Capture the cell that displays the provided text and extract its [X, Y] central coordinate. 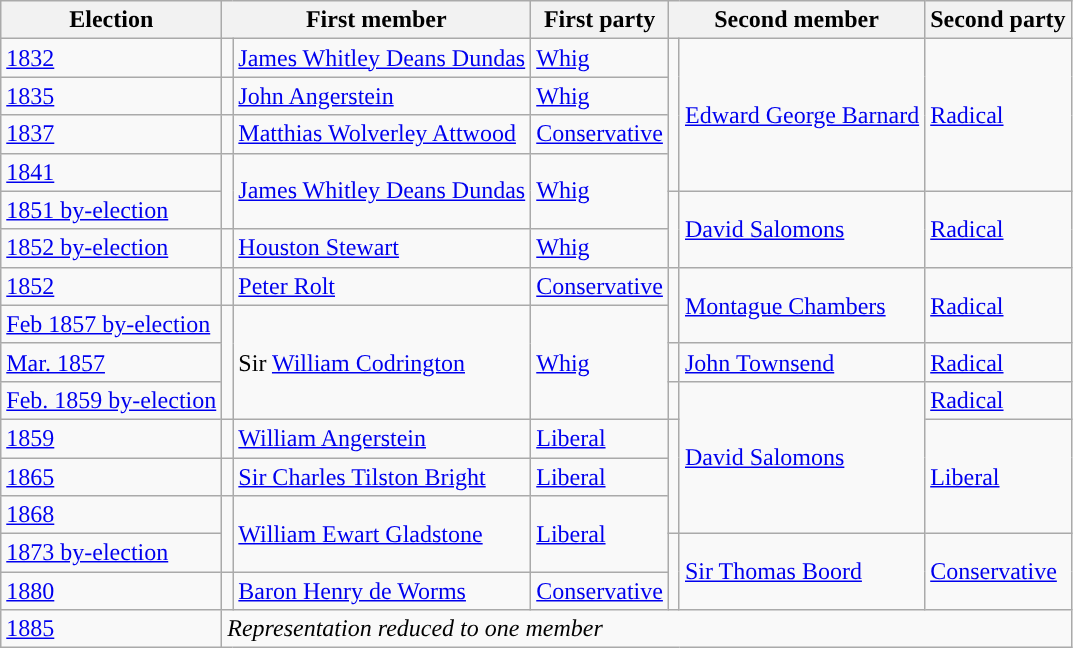
Montague Chambers [802, 305]
John Townsend [802, 362]
1851 by-election [112, 210]
1835 [112, 96]
1852 by-election [112, 248]
Edward George Barnard [802, 115]
1880 [112, 591]
1859 [112, 438]
Matthias Wolverley Attwood [382, 134]
Feb 1857 by-election [112, 324]
1832 [112, 58]
Second member [796, 20]
1852 [112, 286]
Feb. 1859 by-election [112, 400]
Second party [998, 20]
First party [600, 20]
First member [376, 20]
John Angerstein [382, 96]
Mar. 1857 [112, 362]
1868 [112, 515]
William Angerstein [382, 438]
William Ewart Gladstone [382, 534]
Sir Charles Tilston Bright [382, 477]
Sir William Codrington [382, 362]
Baron Henry de Worms [382, 591]
1865 [112, 477]
1885 [112, 629]
Houston Stewart [382, 248]
1837 [112, 134]
Peter Rolt [382, 286]
1873 by-election [112, 553]
Sir Thomas Boord [802, 572]
1841 [112, 172]
Representation reduced to one member [646, 629]
Election [112, 20]
